Pinpoint the cell where the given text exists, returning its [X, Y] midpoint coordinate. 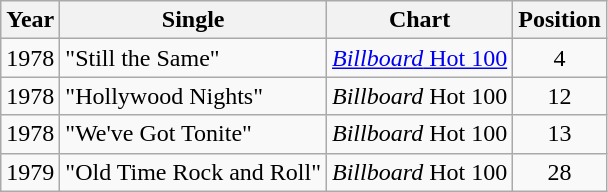
Single [194, 20]
Year [30, 20]
"Still the Same" [194, 58]
"Old Time Rock and Roll" [194, 172]
"We've Got Tonite" [194, 134]
28 [560, 172]
1979 [30, 172]
12 [560, 96]
Chart [420, 20]
"Hollywood Nights" [194, 96]
13 [560, 134]
Position [560, 20]
4 [560, 58]
